Identify which cell holds the provided text, then report its [X, Y] central coordinate. 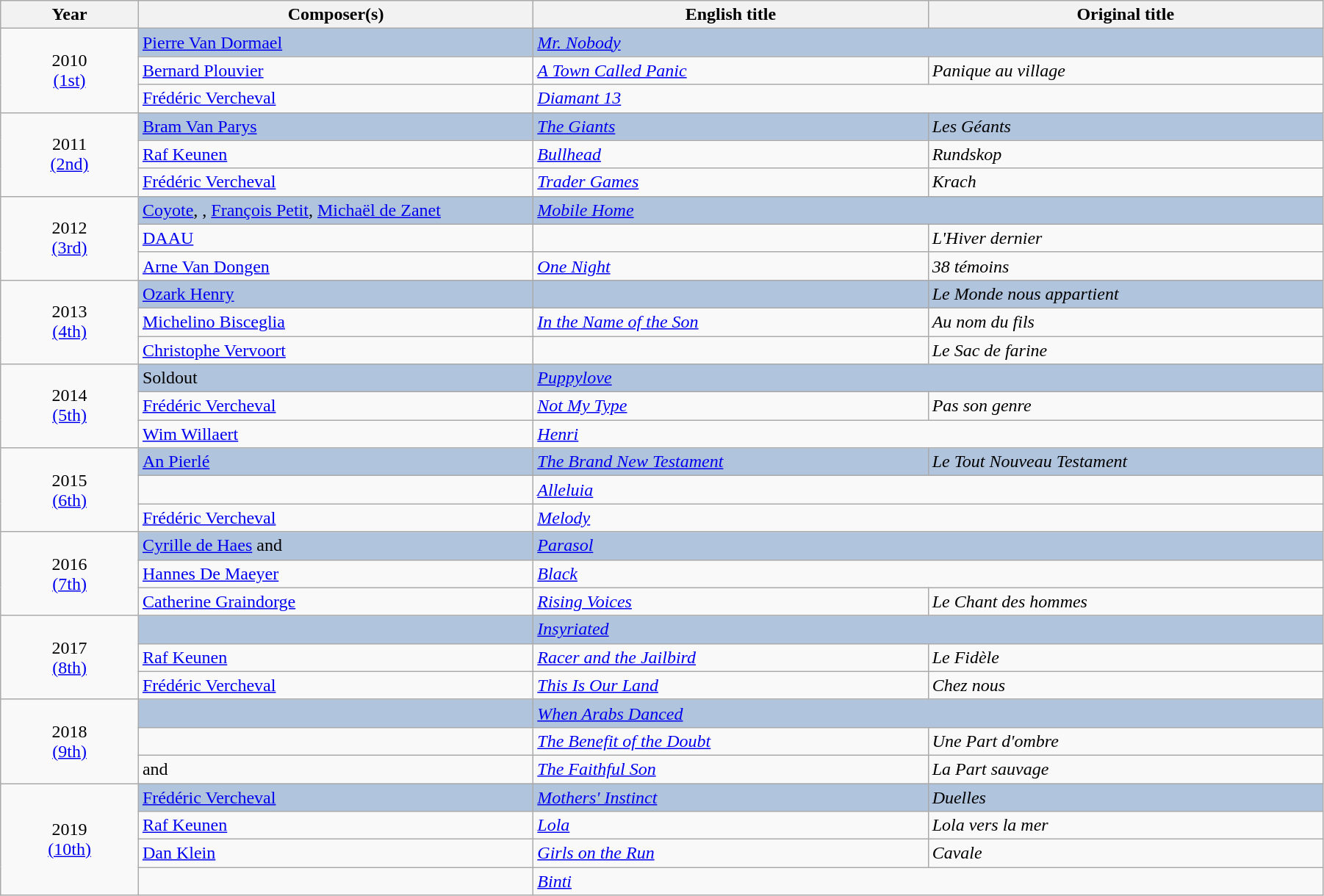
Rising Voices [730, 601]
Le Chant des hommes [1126, 601]
Cyrille de Haes and [335, 546]
One Night [730, 266]
2017(8th) [70, 657]
DAAU [335, 238]
Mr. Nobody [929, 43]
Year [70, 15]
Trader Games [730, 182]
Lola vers la mer [1126, 825]
Melody [929, 518]
A Town Called Panic [730, 71]
Cavale [1126, 853]
Krach [1126, 182]
In the Name of the Son [730, 322]
La Part sauvage [1126, 769]
Mothers' Instinct [730, 797]
Au nom du fils [1126, 322]
2019(10th) [70, 839]
Le Tout Nouveau Testament [1126, 462]
Wim Willaert [335, 434]
Panique au village [1126, 71]
Composer(s) [335, 15]
and [335, 769]
This Is Our Land [730, 685]
Puppylove [929, 378]
Coyote, , François Petit, Michaël de Zanet [335, 210]
2012(3rd) [70, 238]
Ozark Henry [335, 294]
Lola [730, 825]
Le Fidèle [1126, 657]
2014(5th) [70, 406]
2011(2nd) [70, 154]
Racer and the Jailbird [730, 657]
2018(9th) [70, 741]
Soldout [335, 378]
An Pierlé [335, 462]
When Arabs Danced [929, 713]
2010(1st) [70, 71]
Pierre Van Dormael [335, 43]
Hannes De Maeyer [335, 574]
Dan Klein [335, 853]
Henri [929, 434]
Chez nous [1126, 685]
The Faithful Son [730, 769]
English title [730, 15]
Le Sac de farine [1126, 350]
Michelino Bisceglia [335, 322]
Parasol [929, 546]
Binti [929, 881]
Rundskop [1126, 154]
Bram Van Parys [335, 126]
The Brand New Testament [730, 462]
The Benefit of the Doubt [730, 741]
Bullhead [730, 154]
Arne Van Dongen [335, 266]
Christophe Vervoort [335, 350]
L'Hiver dernier [1126, 238]
2015(6th) [70, 490]
38 témoins [1126, 266]
Original title [1126, 15]
Diamant 13 [929, 98]
2016(7th) [70, 574]
2013(4th) [70, 322]
Mobile Home [929, 210]
Le Monde nous appartient [1126, 294]
Not My Type [730, 406]
Alleluia [929, 490]
Girls on the Run [730, 853]
Une Part d'ombre [1126, 741]
Les Géants [1126, 126]
Black [929, 574]
Duelles [1126, 797]
Bernard Plouvier [335, 71]
Pas son genre [1126, 406]
The Giants [730, 126]
Insyriated [929, 629]
Catherine Graindorge [335, 601]
